From the cell containing the given text, extract its center point as (X, Y) coordinate. 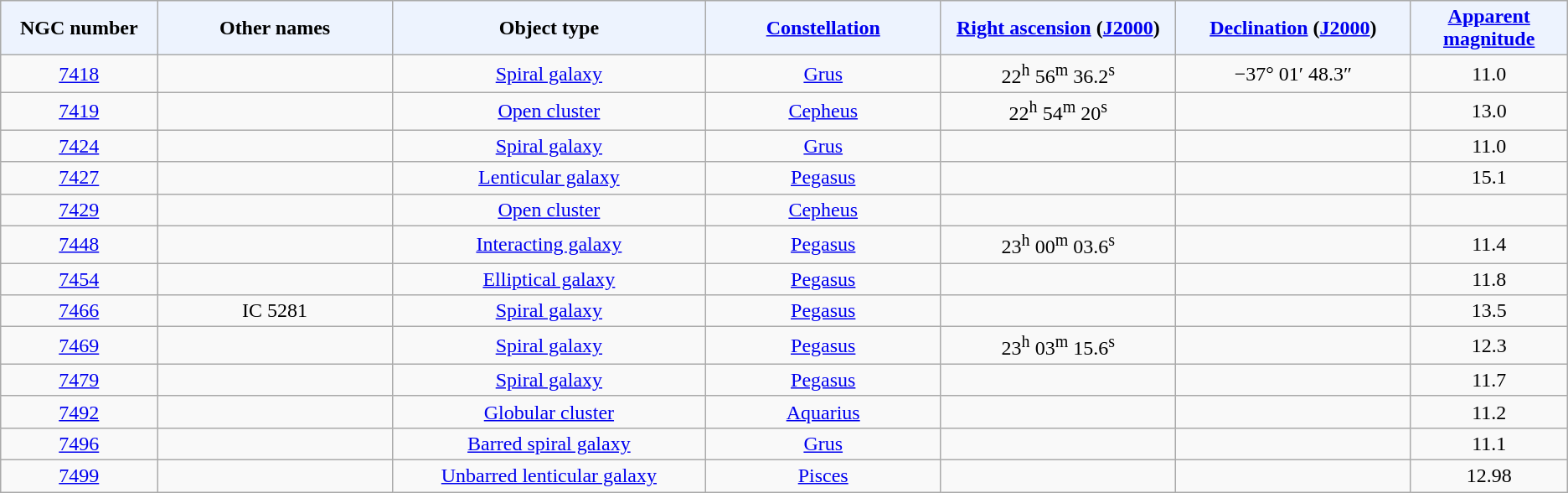
Unbarred lenticular galaxy (549, 476)
11.7 (1489, 380)
−37° 01′ 48.3″ (1293, 74)
13.5 (1489, 311)
11.8 (1489, 279)
7427 (79, 178)
12.98 (1489, 476)
Object type (549, 29)
Constellation (823, 29)
22h 54m 20s (1059, 111)
Other names (275, 29)
Declination (J2000) (1293, 29)
11.2 (1489, 412)
7424 (79, 146)
23h 03m 15.6s (1059, 345)
7479 (79, 380)
11.1 (1489, 444)
Interacting galaxy (549, 245)
7492 (79, 412)
15.1 (1489, 178)
Right ascension (J2000) (1059, 29)
Elliptical galaxy (549, 279)
Apparent magnitude (1489, 29)
7469 (79, 345)
Pisces (823, 476)
7448 (79, 245)
Aquarius (823, 412)
23h 00m 03.6s (1059, 245)
Globular cluster (549, 412)
12.3 (1489, 345)
7429 (79, 210)
22h 56m 36.2s (1059, 74)
7499 (79, 476)
NGC number (79, 29)
7419 (79, 111)
IC 5281 (275, 311)
7418 (79, 74)
11.4 (1489, 245)
7466 (79, 311)
13.0 (1489, 111)
7454 (79, 279)
7496 (79, 444)
Lenticular galaxy (549, 178)
Barred spiral galaxy (549, 444)
